Return (X, Y) of the center of cell containing provided text 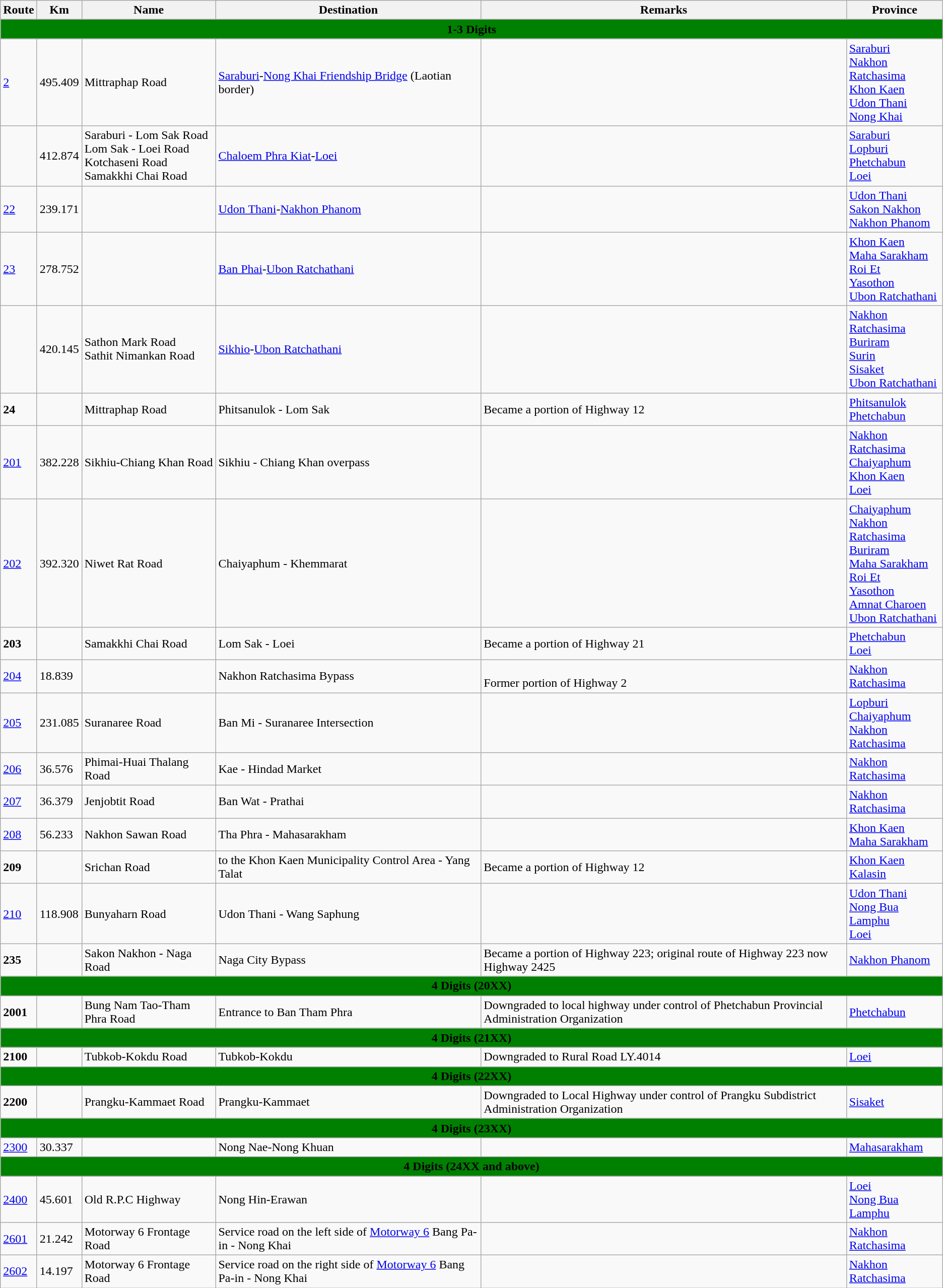
Udon Thani-Nakhon Phanom (349, 209)
23 (19, 269)
45.601 (59, 1199)
PhitsanulokPhetchabun (895, 409)
2001 (19, 1012)
Destination (349, 10)
Service road on the right side of Motorway 6 Bang Pa-in - Nong Khai (349, 1272)
Saraburi-Nong Khai Friendship Bridge (Laotian border) (349, 83)
Nong Hin-Erawan (349, 1199)
Lom Sak - Loei (349, 643)
Tubkob-Kokdu Road (149, 1057)
4 Digits (21XX) (471, 1038)
210 (19, 913)
239.171 (59, 209)
382.228 (59, 462)
36.576 (59, 769)
Nakhon Sawan Road (149, 835)
Ban Phai-Ubon Ratchathani (349, 269)
4 Digits (20XX) (471, 986)
Nong Nae-Nong Khuan (349, 1147)
Prangku-Kammaet Road (149, 1102)
Entrance to Ban Tham Phra (349, 1012)
Province (895, 10)
278.752 (59, 269)
Former portion of Highway 2 (664, 676)
Khon KaenKalasin (895, 867)
Prangku-Kammaet (349, 1102)
LoeiNong Bua Lamphu (895, 1199)
205 (19, 723)
ChaiyaphumNakhon RatchasimaBuriramMaha SarakhamRoi EtYasothonAmnat CharoenUbon Ratchathani (895, 563)
Mahasarakham (895, 1147)
Service road on the left side of Motorway 6 Bang Pa-in - Nong Khai (349, 1239)
2300 (19, 1147)
Sakon Nakhon - Naga Road (149, 960)
Name (149, 10)
4 Digits (23XX) (471, 1128)
Saraburi - Lom Sak RoadLom Sak - Loei RoadKotchaseni RoadSamakkhi Chai Road (149, 156)
Phimai-Huai Thalang Road (149, 769)
202 (19, 563)
Nakhon Ratchasima Bypass (349, 676)
Nakhon Phanom (895, 960)
2601 (19, 1239)
204 (19, 676)
208 (19, 835)
Chaloem Phra Kiat-Loei (349, 156)
21.242 (59, 1239)
2100 (19, 1057)
203 (19, 643)
2 (19, 83)
Bunyaharn Road (149, 913)
4 Digits (22XX) (471, 1076)
30.337 (59, 1147)
Became a portion of Highway 21 (664, 643)
201 (19, 462)
2400 (19, 1199)
Phitsanulok - Lom Sak (349, 409)
Udon ThaniNong Bua LamphuLoei (895, 913)
56.233 (59, 835)
206 (19, 769)
Naga City Bypass (349, 960)
Remarks (664, 10)
Suranaree Road (149, 723)
Jenjobtit Road (149, 802)
Nakhon RatchasimaBuriramSurinSisaketUbon Ratchathani (895, 349)
Route (19, 10)
SaraburiLopburiPhetchabunLoei (895, 156)
Downgraded to Rural Road LY.4014 (664, 1057)
Samakkhi Chai Road (149, 643)
Kae - Hindad Market (349, 769)
1-3 Digits (471, 29)
495.409 (59, 83)
Udon Thani - Wang Saphung (349, 913)
118.908 (59, 913)
Sikhiu - Chiang Khan overpass (349, 462)
LopburiChaiyaphumNakhon Ratchasima (895, 723)
207 (19, 802)
Phetchabun (895, 1012)
Old R.P.C Highway (149, 1199)
Sisaket (895, 1102)
392.320 (59, 563)
2200 (19, 1102)
412.874 (59, 156)
Became a portion of Highway 223; original route of Highway 223 now Highway 2425 (664, 960)
Tha Phra - Mahasarakham (349, 835)
14.197 (59, 1272)
Nakhon RatchasimaChaiyaphumKhon KaenLoei (895, 462)
209 (19, 867)
Sathon Mark RoadSathit Nimankan Road (149, 349)
Niwet Rat Road (149, 563)
36.379 (59, 802)
Bung Nam Tao-Tham Phra Road (149, 1012)
2602 (19, 1272)
PhetchabunLoei (895, 643)
231.085 (59, 723)
18.839 (59, 676)
Downgraded to local highway under control of Phetchabun Provincial Administration Organization (664, 1012)
Loei (895, 1057)
Downgraded to Local Highway under control of Prangku Subdistrict Administration Organization (664, 1102)
Ban Wat - Prathai (349, 802)
Srichan Road (149, 867)
4 Digits (24XX and above) (471, 1166)
Chaiyaphum - Khemmarat (349, 563)
Sikhio-Ubon Ratchathani (349, 349)
420.145 (59, 349)
to the Khon Kaen Municipality Control Area - Yang Talat (349, 867)
Ban Mi - Suranaree Intersection (349, 723)
235 (19, 960)
22 (19, 209)
Khon KaenMaha SarakhamRoi EtYasothonUbon Ratchathani (895, 269)
Km (59, 10)
SaraburiNakhon RatchasimaKhon KaenUdon ThaniNong Khai (895, 83)
Tubkob-Kokdu (349, 1057)
Sikhiu-Chiang Khan Road (149, 462)
24 (19, 409)
Udon ThaniSakon NakhonNakhon Phanom (895, 209)
Khon KaenMaha Sarakham (895, 835)
